Return (X, Y) of the center of cell containing provided text 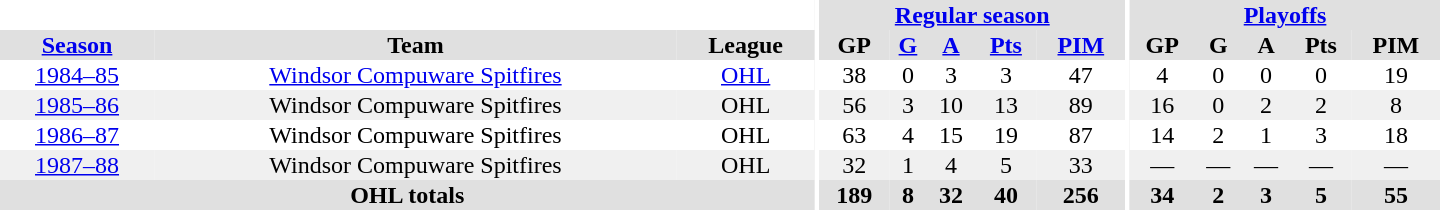
1987–88 (77, 165)
14 (1162, 135)
189 (854, 195)
Team (416, 45)
13 (1006, 105)
47 (1081, 75)
16 (1162, 105)
Playoffs (1285, 15)
89 (1081, 105)
55 (1396, 195)
87 (1081, 135)
34 (1162, 195)
18 (1396, 135)
63 (854, 135)
38 (854, 75)
10 (951, 105)
OHL totals (407, 195)
Regular season (972, 15)
1985–86 (77, 105)
1986–87 (77, 135)
1984–85 (77, 75)
256 (1081, 195)
33 (1081, 165)
League (746, 45)
15 (951, 135)
Season (77, 45)
40 (1006, 195)
56 (854, 105)
